Return the (X, Y) coordinate for the center point of the cell that contains the specified text.  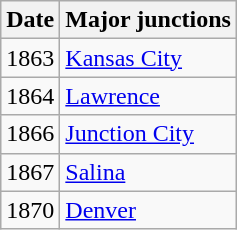
Junction City (148, 134)
Lawrence (148, 96)
1863 (30, 58)
1864 (30, 96)
1866 (30, 134)
Denver (148, 210)
Kansas City (148, 58)
Date (30, 20)
1867 (30, 172)
1870 (30, 210)
Salina (148, 172)
Major junctions (148, 20)
